Provide the (x, y) coordinate of the cell's center where the given text is located.  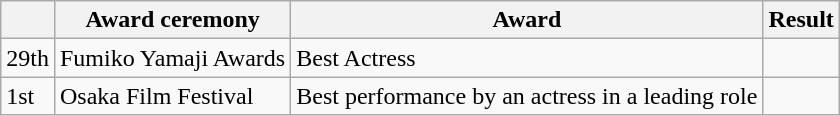
1st (28, 96)
Result (801, 20)
Award (527, 20)
Osaka Film Festival (172, 96)
Best Actress (527, 58)
Best performance by an actress in a leading role (527, 96)
29th (28, 58)
Fumiko Yamaji Awards (172, 58)
Award ceremony (172, 20)
